Pinpoint the cell where the given text exists, returning its [x, y] midpoint coordinate. 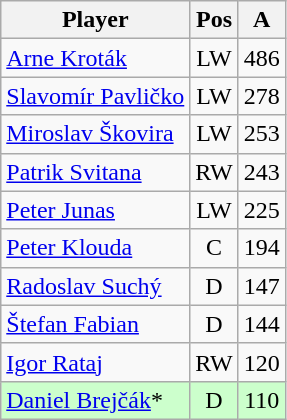
486 [262, 58]
Miroslav Škovira [96, 134]
Slavomír Pavličko [96, 96]
144 [262, 324]
C [214, 248]
A [262, 20]
Player [96, 20]
243 [262, 172]
225 [262, 210]
194 [262, 248]
Igor Rataj [96, 362]
Radoslav Suchý [96, 286]
110 [262, 400]
Štefan Fabian [96, 324]
278 [262, 96]
147 [262, 286]
120 [262, 362]
Daniel Brejčák* [96, 400]
Peter Junas [96, 210]
253 [262, 134]
Arne Kroták [96, 58]
Peter Klouda [96, 248]
Patrik Svitana [96, 172]
Pos [214, 20]
